Identify which cell holds the provided text, then report its (x, y) central coordinate. 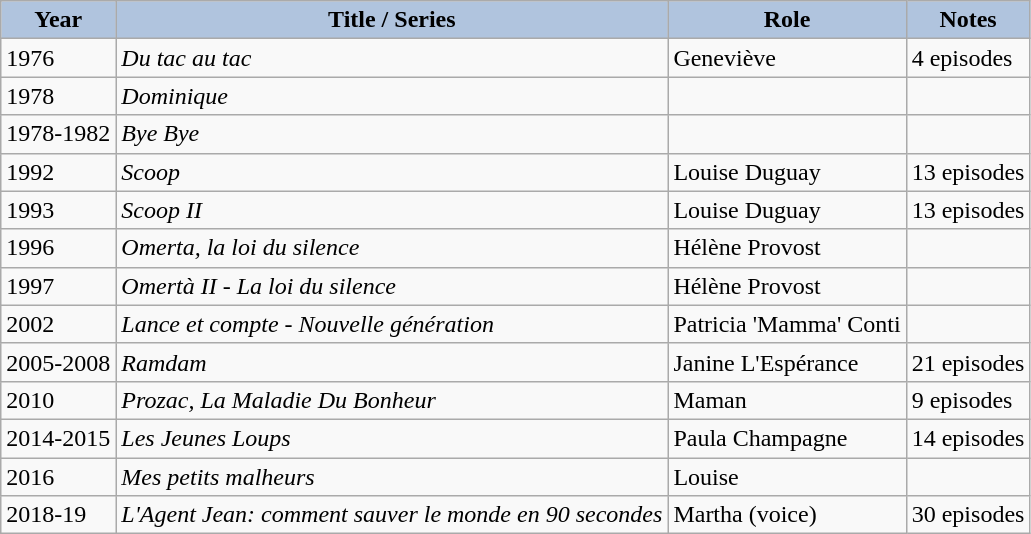
Du tac au tac (392, 58)
1978 (58, 96)
Patricia 'Mamma' Conti (787, 324)
Omertà II - La loi du silence (392, 286)
Geneviève (787, 58)
Martha (voice) (787, 515)
4 episodes (968, 58)
L'Agent Jean: comment sauver le monde en 90 secondes (392, 515)
Lance et compte - Nouvelle génération (392, 324)
2018-19 (58, 515)
2010 (58, 400)
Bye Bye (392, 134)
Prozac, La Maladie Du Bonheur (392, 400)
Scoop (392, 172)
1992 (58, 172)
1976 (58, 58)
2016 (58, 477)
Year (58, 20)
Dominique (392, 96)
Scoop II (392, 210)
2002 (58, 324)
1978-1982 (58, 134)
Mes petits malheurs (392, 477)
9 episodes (968, 400)
Ramdam (392, 362)
21 episodes (968, 362)
Role (787, 20)
1993 (58, 210)
Notes (968, 20)
2014-2015 (58, 438)
Les Jeunes Loups (392, 438)
Maman (787, 400)
1996 (58, 248)
Omerta, la loi du silence (392, 248)
Louise (787, 477)
14 episodes (968, 438)
30 episodes (968, 515)
Paula Champagne (787, 438)
Janine L'Espérance (787, 362)
1997 (58, 286)
2005-2008 (58, 362)
Title / Series (392, 20)
